Find where the given text appears and provide that cell's center as [X, Y] coordinate. 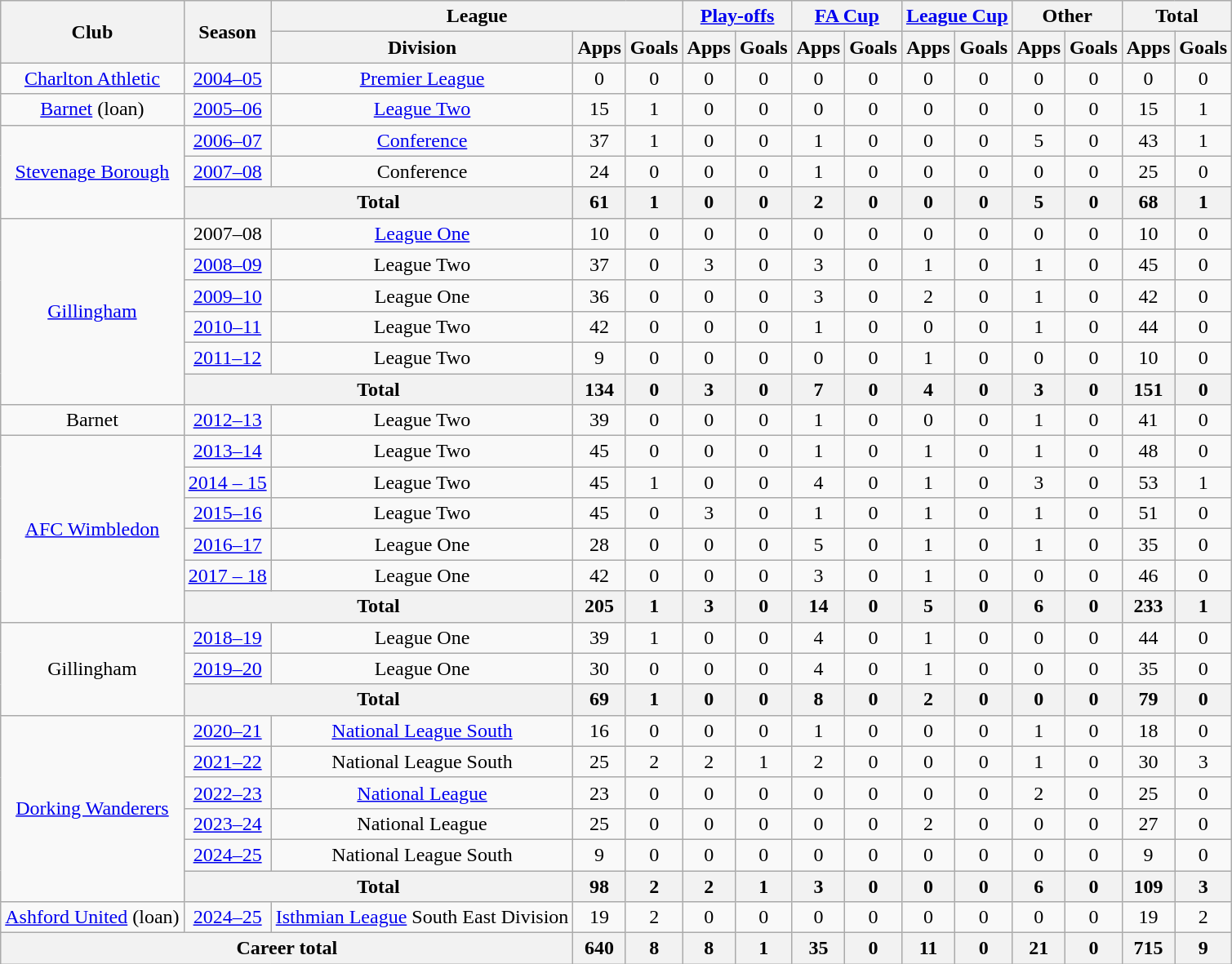
21 [1039, 948]
Career total [287, 948]
Stevenage Borough [92, 171]
48 [1148, 451]
24 [599, 171]
2022–23 [227, 793]
2023–24 [227, 824]
46 [1148, 575]
11 [927, 948]
7 [818, 389]
2008–09 [227, 264]
151 [1148, 389]
53 [1148, 482]
43 [1148, 140]
27 [1148, 824]
109 [1148, 886]
2020–21 [227, 731]
2012–13 [227, 420]
2011–12 [227, 358]
28 [599, 544]
715 [1148, 948]
Barnet [92, 420]
2015–16 [227, 513]
2019–20 [227, 669]
2021–22 [227, 762]
Premier League [422, 78]
640 [599, 948]
2013–14 [227, 451]
2006–07 [227, 140]
League Cup [957, 16]
14 [818, 606]
2009–10 [227, 295]
2016–17 [227, 544]
205 [599, 606]
2017 – 18 [227, 575]
98 [599, 886]
68 [1148, 202]
2018–19 [227, 637]
Club [92, 32]
2010–11 [227, 327]
Dorking Wanderers [92, 808]
233 [1148, 606]
AFC Wimbledon [92, 529]
23 [599, 793]
61 [599, 202]
69 [599, 700]
41 [1148, 420]
Ashford United (loan) [92, 917]
18 [1148, 731]
2004–05 [227, 78]
2014 – 15 [227, 482]
Other [1067, 16]
FA Cup [847, 16]
Isthmian League South East Division [422, 917]
Division [422, 47]
Play-offs [737, 16]
16 [599, 731]
79 [1148, 700]
2005–06 [227, 109]
League [477, 16]
134 [599, 389]
36 [599, 295]
Season [227, 32]
Charlton Athletic [92, 78]
Barnet (loan) [92, 109]
51 [1148, 513]
